For the text-containing cell, return its midpoint in [X, Y] coordinate format. 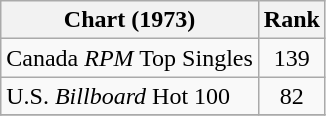
Canada RPM Top Singles [130, 58]
139 [292, 58]
Rank [292, 20]
Chart (1973) [130, 20]
82 [292, 96]
U.S. Billboard Hot 100 [130, 96]
